Find where the given text appears and provide that cell's center as (x, y) coordinate. 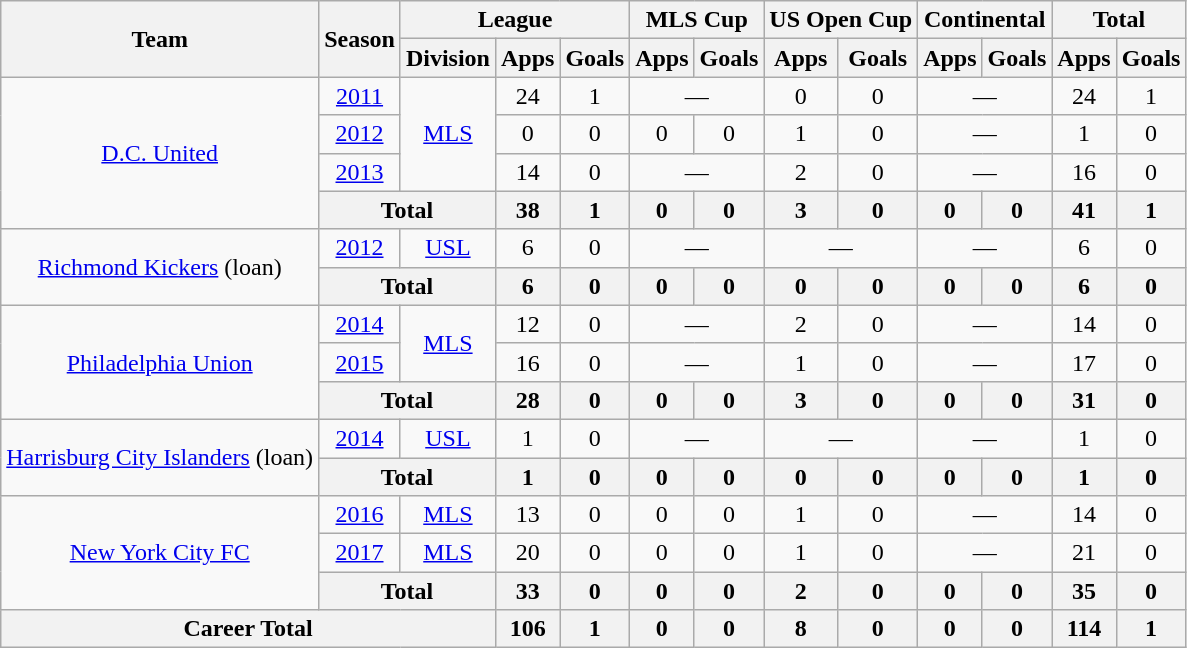
2016 (360, 515)
17 (1084, 362)
114 (1084, 629)
League (514, 20)
31 (1084, 400)
12 (527, 324)
41 (1084, 210)
2011 (360, 96)
D.C. United (160, 153)
Career Total (248, 629)
33 (527, 591)
38 (527, 210)
Richmond Kickers (loan) (160, 267)
MLS Cup (697, 20)
Season (360, 39)
New York City FC (160, 553)
106 (527, 629)
2015 (360, 362)
8 (801, 629)
35 (1084, 591)
Continental (985, 20)
Harrisburg City Islanders (loan) (160, 457)
US Open Cup (841, 20)
Team (160, 39)
Division (448, 58)
2013 (360, 172)
Philadelphia Union (160, 362)
20 (527, 553)
13 (527, 515)
28 (527, 400)
21 (1084, 553)
2017 (360, 553)
